Output the [x, y] coordinate of the center of the cell containing the given text.  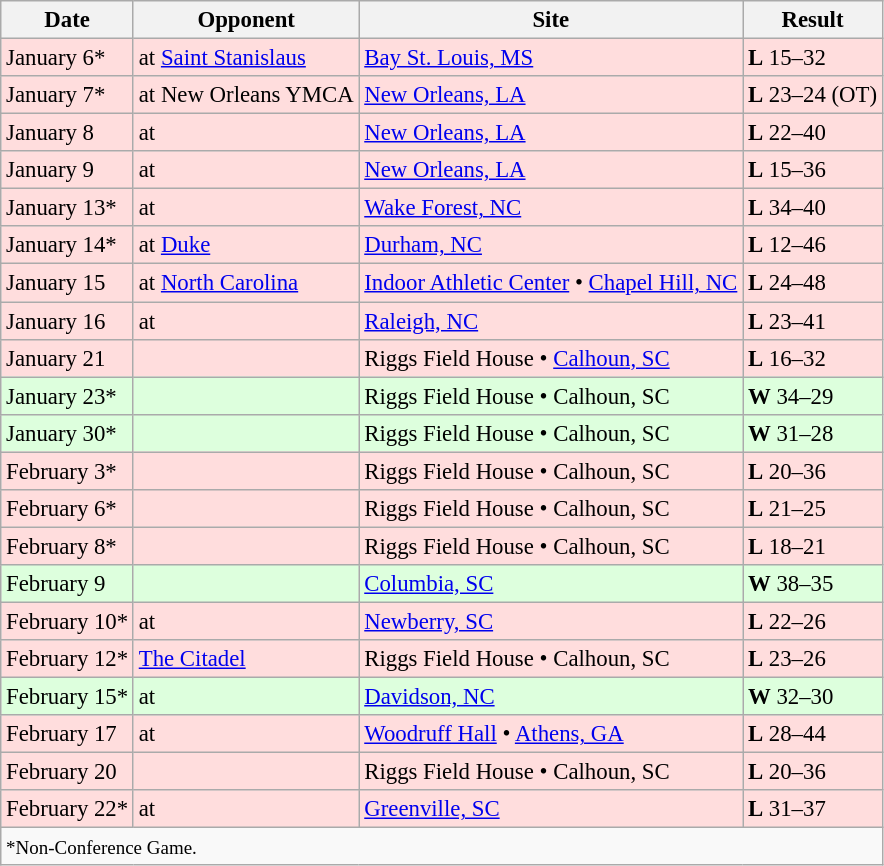
Newberry, SC [551, 621]
January 8 [68, 133]
at North Carolina [246, 283]
February 3* [68, 471]
L 21–25 [813, 509]
Columbia, SC [551, 584]
Site [551, 20]
L 18–21 [813, 546]
L 23–26 [813, 659]
L 31–37 [813, 809]
February 15* [68, 697]
January 16 [68, 321]
January 13* [68, 208]
Bay St. Louis, MS [551, 58]
L 23–41 [813, 321]
February 17 [68, 734]
*Non-Conference Game. [442, 847]
L 15–36 [813, 170]
Wake Forest, NC [551, 208]
January 14* [68, 245]
Durham, NC [551, 245]
W 38–35 [813, 584]
L 22–40 [813, 133]
February 20 [68, 772]
Indoor Athletic Center • Chapel Hill, NC [551, 283]
Woodruff Hall • Athens, GA [551, 734]
February 22* [68, 809]
L 12–46 [813, 245]
L 24–48 [813, 283]
February 9 [68, 584]
Raleigh, NC [551, 321]
at New Orleans YMCA [246, 95]
January 6* [68, 58]
at Duke [246, 245]
Result [813, 20]
February 10* [68, 621]
The Citadel [246, 659]
Opponent [246, 20]
L 15–32 [813, 58]
L 16–32 [813, 358]
Davidson, NC [551, 697]
W 32–30 [813, 697]
February 12* [68, 659]
February 8* [68, 546]
January 21 [68, 358]
W 34–29 [813, 396]
January 7* [68, 95]
L 28–44 [813, 734]
January 9 [68, 170]
L 34–40 [813, 208]
W 31–28 [813, 433]
Greenville, SC [551, 809]
January 30* [68, 433]
Date [68, 20]
L 23–24 (OT) [813, 95]
January 23* [68, 396]
L 22–26 [813, 621]
February 6* [68, 509]
January 15 [68, 283]
at Saint Stanislaus [246, 58]
